Capture the cell that displays the provided text and extract its (X, Y) central coordinate. 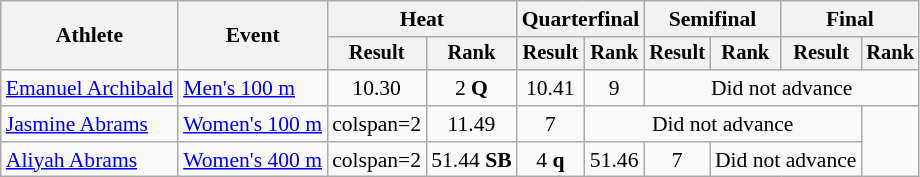
Semifinal (712, 19)
Event (252, 36)
10.41 (550, 88)
colspan=2 (376, 124)
9 (614, 88)
Final (850, 19)
7 (550, 124)
Jasmine Abrams (90, 124)
Heat (422, 19)
Quarterfinal (581, 19)
Men's 100 m (252, 88)
10.30 (376, 88)
Women's 100 m (252, 124)
11.49 (472, 124)
2 Q (472, 88)
Athlete (90, 36)
Emanuel Archibald (90, 88)
